Provide the [x, y] coordinate of the cell's center where the given text is located.  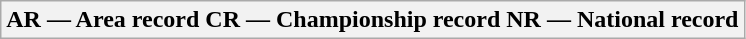
AR — Area record CR — Championship record NR — National record [372, 20]
